Determine the [X, Y] coordinate at the center of the cell enclosing the given text.  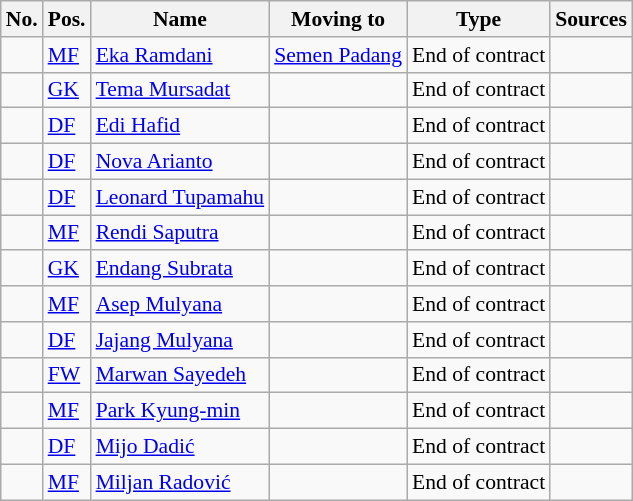
Nova Arianto [180, 162]
Rendi Saputra [180, 233]
Pos. [67, 19]
Marwan Sayedeh [180, 375]
Tema Mursadat [180, 90]
Leonard Tupamahu [180, 197]
Park Kyung-min [180, 411]
Edi Hafid [180, 126]
Mijo Dadić [180, 447]
FW [67, 375]
Jajang Mulyana [180, 340]
Semen Padang [338, 55]
Asep Mulyana [180, 304]
Eka Ramdani [180, 55]
Sources [591, 19]
Name [180, 19]
Type [478, 19]
Miljan Radović [180, 482]
Endang Subrata [180, 269]
No. [22, 19]
Moving to [338, 19]
